Search for the cell housing the specified text and yield its (X, Y) center coordinate. 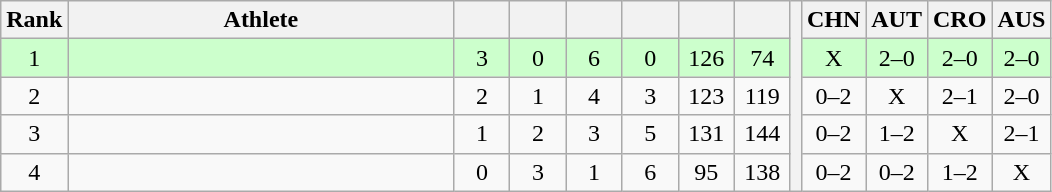
144 (762, 134)
123 (706, 96)
5 (650, 134)
126 (706, 58)
119 (762, 96)
AUT (897, 20)
CRO (959, 20)
138 (762, 172)
Athlete (261, 20)
CHN (833, 20)
AUS (1022, 20)
74 (762, 58)
95 (706, 172)
131 (706, 134)
Rank (34, 20)
